Identify which cell holds the provided text, then report its [X, Y] central coordinate. 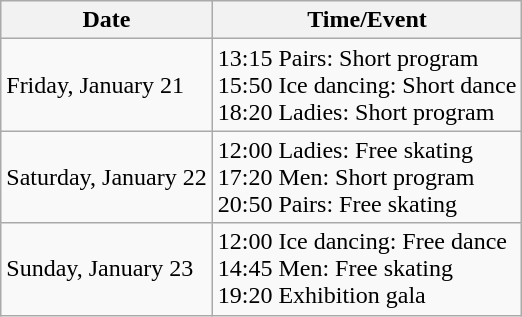
Sunday, January 23 [106, 269]
12:00 Ice dancing: Free dance 14:45 Men: Free skating 19:20 Exhibition gala [367, 269]
Time/Event [367, 20]
Date [106, 20]
12:00 Ladies: Free skating 17:20 Men: Short program 20:50 Pairs: Free skating [367, 177]
13:15 Pairs: Short program 15:50 Ice dancing: Short dance 18:20 Ladies: Short program [367, 85]
Friday, January 21 [106, 85]
Saturday, January 22 [106, 177]
